Detect which cell encompasses the target text, then output its [X, Y] center coordinate. 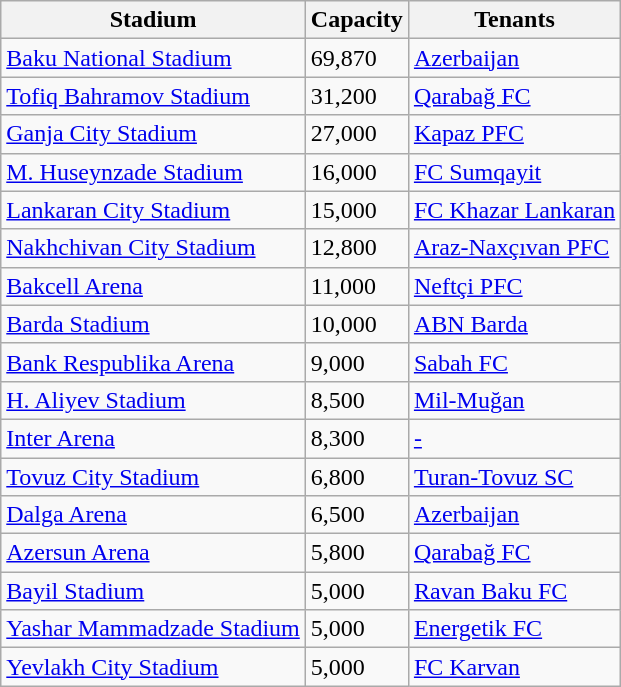
Ganja City Stadium [154, 134]
Nakhchivan City Stadium [154, 248]
27,000 [356, 134]
Mil-Muğan [514, 400]
Inter Arena [154, 438]
9,000 [356, 362]
Dalga Arena [154, 515]
8,300 [356, 438]
10,000 [356, 324]
H. Aliyev Stadium [154, 400]
ABN Barda [514, 324]
8,500 [356, 400]
16,000 [356, 172]
Ravan Baku FC [514, 591]
Kapaz PFC [514, 134]
Neftçi PFC [514, 286]
Yevlakh City Stadium [154, 667]
6,800 [356, 477]
Azersun Arena [154, 553]
11,000 [356, 286]
Yashar Mammadzade Stadium [154, 629]
Bayil Stadium [154, 591]
Energetik FC [514, 629]
Lankaran City Stadium [154, 210]
FC Khazar Lankaran [514, 210]
Tofiq Bahramov Stadium [154, 96]
31,200 [356, 96]
6,500 [356, 515]
FC Karvan [514, 667]
Bakcell Arena [154, 286]
Sabah FC [514, 362]
15,000 [356, 210]
Turan-Tovuz SC [514, 477]
Baku National Stadium [154, 58]
- [514, 438]
Tenants [514, 20]
Barda Stadium [154, 324]
Araz-Naxçıvan PFC [514, 248]
12,800 [356, 248]
5,800 [356, 553]
Bank Respublika Arena [154, 362]
Capacity [356, 20]
Tovuz City Stadium [154, 477]
Stadium [154, 20]
FC Sumqayit [514, 172]
M. Huseynzade Stadium [154, 172]
69,870 [356, 58]
